Capture the cell that displays the provided text and extract its [x, y] central coordinate. 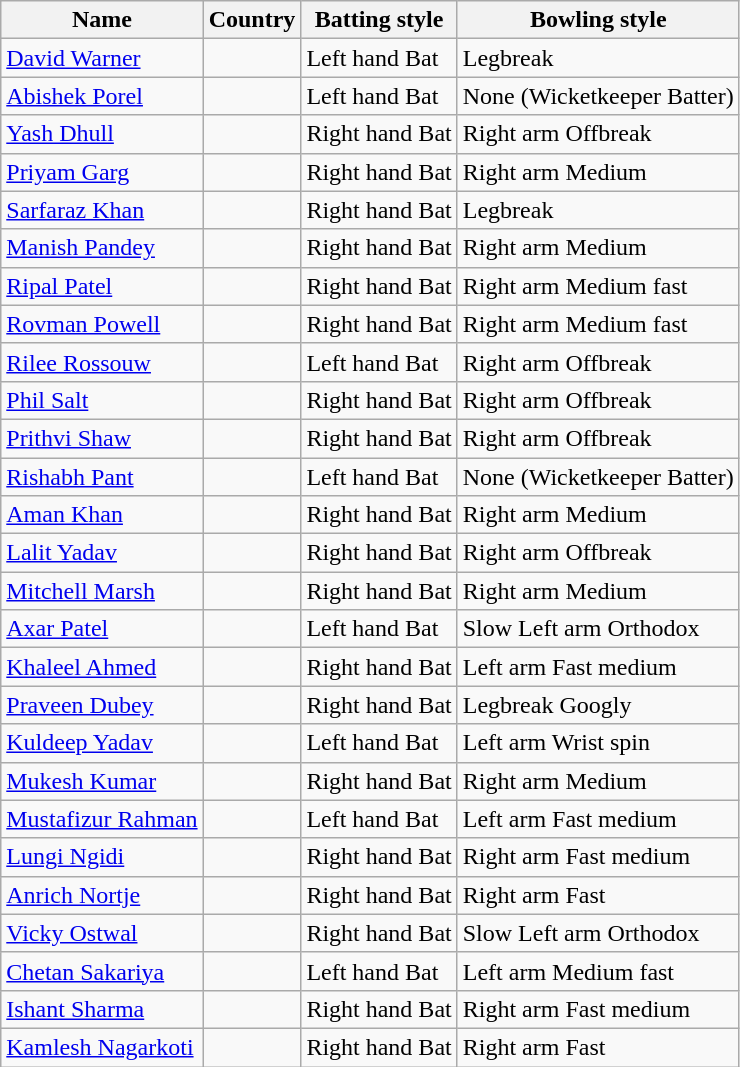
Lalit Yadav [102, 553]
Name [102, 20]
Anrich Nortje [102, 895]
Aman Khan [102, 515]
Batting style [379, 20]
Rishabh Pant [102, 477]
Abishek Porel [102, 96]
Priyam Garg [102, 172]
Chetan Sakariya [102, 971]
Manish Pandey [102, 248]
Ripal Patel [102, 286]
Mustafizur Rahman [102, 819]
Left arm Wrist spin [598, 743]
Sarfaraz Khan [102, 210]
Mitchell Marsh [102, 591]
Vicky Ostwal [102, 933]
Prithvi Shaw [102, 438]
Rovman Powell [102, 324]
Khaleel Ahmed [102, 667]
Phil Salt [102, 400]
Rilee Rossouw [102, 362]
Left arm Medium fast [598, 971]
Kamlesh Nagarkoti [102, 1047]
Mukesh Kumar [102, 781]
David Warner [102, 58]
Praveen Dubey [102, 705]
Lungi Ngidi [102, 857]
Yash Dhull [102, 134]
Ishant Sharma [102, 1009]
Legbreak Googly [598, 705]
Axar Patel [102, 629]
Kuldeep Yadav [102, 743]
Bowling style [598, 20]
Country [252, 20]
